From the cell containing the given text, extract its center point as [X, Y] coordinate. 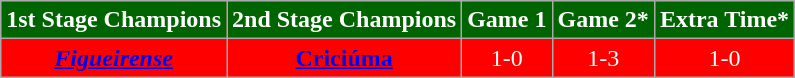
Extra Time* [724, 20]
1-3 [603, 58]
Criciúma [344, 58]
Game 1 [507, 20]
Figueirense [114, 58]
2nd Stage Champions [344, 20]
1st Stage Champions [114, 20]
Game 2* [603, 20]
